Search for the cell housing the specified text and yield its (X, Y) center coordinate. 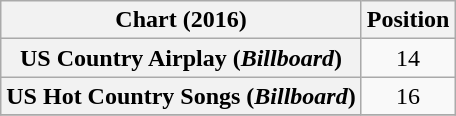
US Hot Country Songs (Billboard) (181, 96)
14 (408, 58)
16 (408, 96)
US Country Airplay (Billboard) (181, 58)
Position (408, 20)
Chart (2016) (181, 20)
